Determine the (X, Y) coordinate at the center of the cell enclosing the given text.  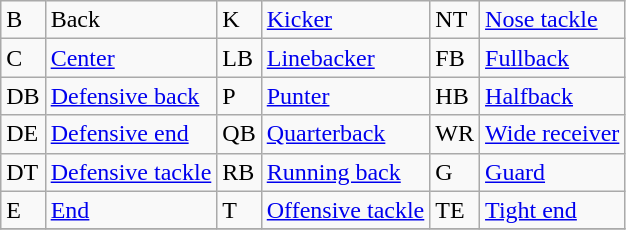
DT (23, 172)
Punter (346, 96)
Defensive tackle (131, 172)
DE (23, 134)
P (239, 96)
Guard (552, 172)
Tight end (552, 210)
TE (455, 210)
NT (455, 20)
HB (455, 96)
Kicker (346, 20)
G (455, 172)
DB (23, 96)
E (23, 210)
Quarterback (346, 134)
Defensive end (131, 134)
FB (455, 58)
Wide receiver (552, 134)
T (239, 210)
C (23, 58)
Nose tackle (552, 20)
Linebacker (346, 58)
End (131, 210)
Halfback (552, 96)
WR (455, 134)
Defensive back (131, 96)
B (23, 20)
Back (131, 20)
LB (239, 58)
QB (239, 134)
Center (131, 58)
Running back (346, 172)
Fullback (552, 58)
Offensive tackle (346, 210)
K (239, 20)
RB (239, 172)
